From the cell containing the given text, extract its center point as (x, y) coordinate. 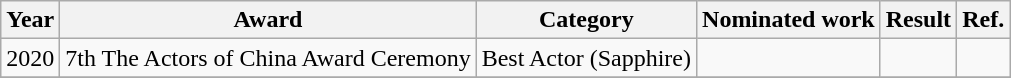
2020 (30, 58)
Category (586, 20)
Nominated work (789, 20)
Award (268, 20)
Year (30, 20)
Best Actor (Sapphire) (586, 58)
7th The Actors of China Award Ceremony (268, 58)
Ref. (984, 20)
Result (918, 20)
